Extract the [X, Y] coordinate from the center of the cell holding the provided text.  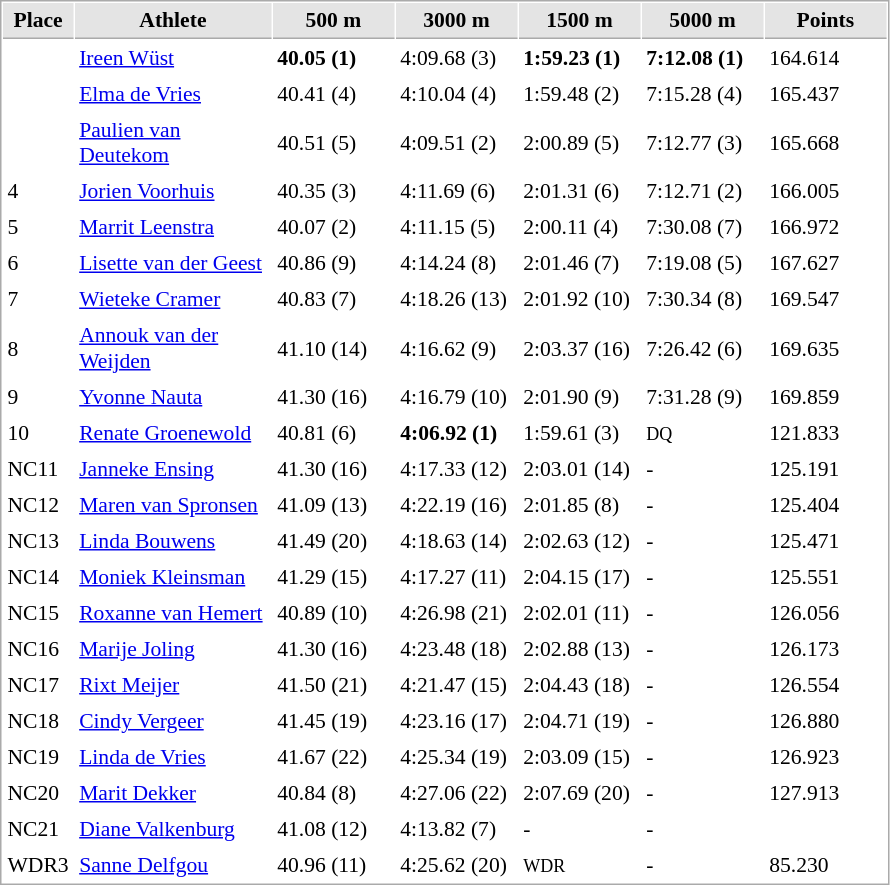
NC14 [38, 577]
Elma de Vries [173, 93]
1:59.48 (2) [580, 93]
4:23.48 (18) [457, 649]
NC20 [38, 793]
41.49 (20) [334, 541]
2:01.90 (9) [580, 397]
4:11.69 (6) [457, 191]
125.551 [826, 577]
40.81 (6) [334, 433]
5000 m [703, 21]
2:01.92 (10) [580, 299]
Marrit Leenstra [173, 227]
WDR [580, 865]
Linda Bouwens [173, 541]
167.627 [826, 263]
8 [38, 348]
1500 m [580, 21]
40.07 (2) [334, 227]
Yvonne Nauta [173, 397]
2:03.01 (14) [580, 469]
169.547 [826, 299]
4:16.62 (9) [457, 348]
40.51 (5) [334, 142]
7:30.34 (8) [703, 299]
10 [38, 433]
4:25.62 (20) [457, 865]
85.230 [826, 865]
7:19.08 (5) [703, 263]
4:23.16 (17) [457, 721]
169.859 [826, 397]
Roxanne van Hemert [173, 613]
NC13 [38, 541]
166.005 [826, 191]
41.67 (22) [334, 757]
Lisette van der Geest [173, 263]
Rixt Meijer [173, 685]
Ireen Wüst [173, 57]
127.913 [826, 793]
41.45 (19) [334, 721]
7:12.71 (2) [703, 191]
7 [38, 299]
4:14.24 (8) [457, 263]
7:26.42 (6) [703, 348]
4:26.98 (21) [457, 613]
4:06.92 (1) [457, 433]
WDR3 [38, 865]
126.056 [826, 613]
1:59.23 (1) [580, 57]
NC11 [38, 469]
7:15.28 (4) [703, 93]
Janneke Ensing [173, 469]
7:12.77 (3) [703, 142]
Marit Dekker [173, 793]
169.635 [826, 348]
Marije Joling [173, 649]
41.50 (21) [334, 685]
41.08 (12) [334, 829]
Wieteke Cramer [173, 299]
41.09 (13) [334, 505]
Sanne Delfgou [173, 865]
7:12.08 (1) [703, 57]
2:01.31 (6) [580, 191]
2:04.71 (19) [580, 721]
4:25.34 (19) [457, 757]
40.86 (9) [334, 263]
40.41 (4) [334, 93]
9 [38, 397]
Athlete [173, 21]
Points [826, 21]
164.614 [826, 57]
NC12 [38, 505]
NC17 [38, 685]
5 [38, 227]
40.84 (8) [334, 793]
500 m [334, 21]
NC16 [38, 649]
7:30.08 (7) [703, 227]
165.668 [826, 142]
4 [38, 191]
4:11.15 (5) [457, 227]
2:07.69 (20) [580, 793]
125.404 [826, 505]
Jorien Voorhuis [173, 191]
2:02.88 (13) [580, 649]
4:18.26 (13) [457, 299]
NC19 [38, 757]
4:18.63 (14) [457, 541]
2:00.89 (5) [580, 142]
40.05 (1) [334, 57]
2:02.63 (12) [580, 541]
2:03.09 (15) [580, 757]
4:10.04 (4) [457, 93]
4:09.51 (2) [457, 142]
2:01.46 (7) [580, 263]
Moniek Kleinsman [173, 577]
2:02.01 (11) [580, 613]
4:09.68 (3) [457, 57]
Diane Valkenburg [173, 829]
4:17.27 (11) [457, 577]
2:03.37 (16) [580, 348]
41.29 (15) [334, 577]
Maren van Spronsen [173, 505]
121.833 [826, 433]
NC18 [38, 721]
NC21 [38, 829]
40.89 (10) [334, 613]
NC15 [38, 613]
4:16.79 (10) [457, 397]
4:17.33 (12) [457, 469]
125.191 [826, 469]
DQ [703, 433]
7:31.28 (9) [703, 397]
126.554 [826, 685]
Place [38, 21]
4:13.82 (7) [457, 829]
40.96 (11) [334, 865]
3000 m [457, 21]
126.880 [826, 721]
4:21.47 (15) [457, 685]
2:04.43 (18) [580, 685]
166.972 [826, 227]
41.10 (14) [334, 348]
6 [38, 263]
2:04.15 (17) [580, 577]
126.923 [826, 757]
Renate Groenewold [173, 433]
4:27.06 (22) [457, 793]
Linda de Vries [173, 757]
126.173 [826, 649]
Paulien van Deutekom [173, 142]
40.35 (3) [334, 191]
Cindy Vergeer [173, 721]
2:00.11 (4) [580, 227]
40.83 (7) [334, 299]
4:22.19 (16) [457, 505]
1:59.61 (3) [580, 433]
165.437 [826, 93]
Annouk van der Weijden [173, 348]
2:01.85 (8) [580, 505]
125.471 [826, 541]
